Identify which cell holds the provided text, then report its [x, y] central coordinate. 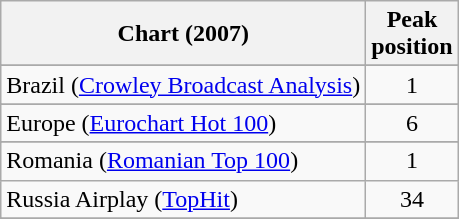
6 [412, 123]
Romania (Romanian Top 100) [184, 161]
Chart (2007) [184, 34]
Russia Airplay (TopHit) [184, 199]
Europe (Eurochart Hot 100) [184, 123]
Brazil (Crowley Broadcast Analysis) [184, 85]
34 [412, 199]
Peakposition [412, 34]
